Scan for the cell matching the given text and deliver its [X, Y] coordinate at center. 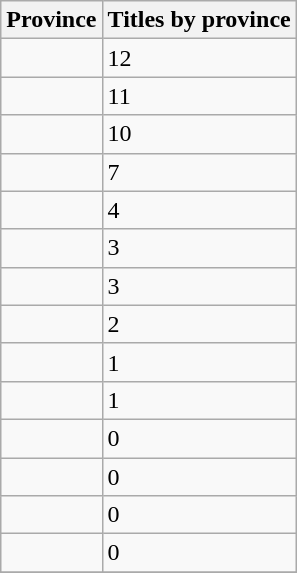
11 [199, 96]
7 [199, 172]
10 [199, 134]
Titles by province [199, 20]
4 [199, 210]
Province [52, 20]
12 [199, 58]
2 [199, 324]
